Return the [X, Y] coordinate for the center point of the cell that contains the specified text.  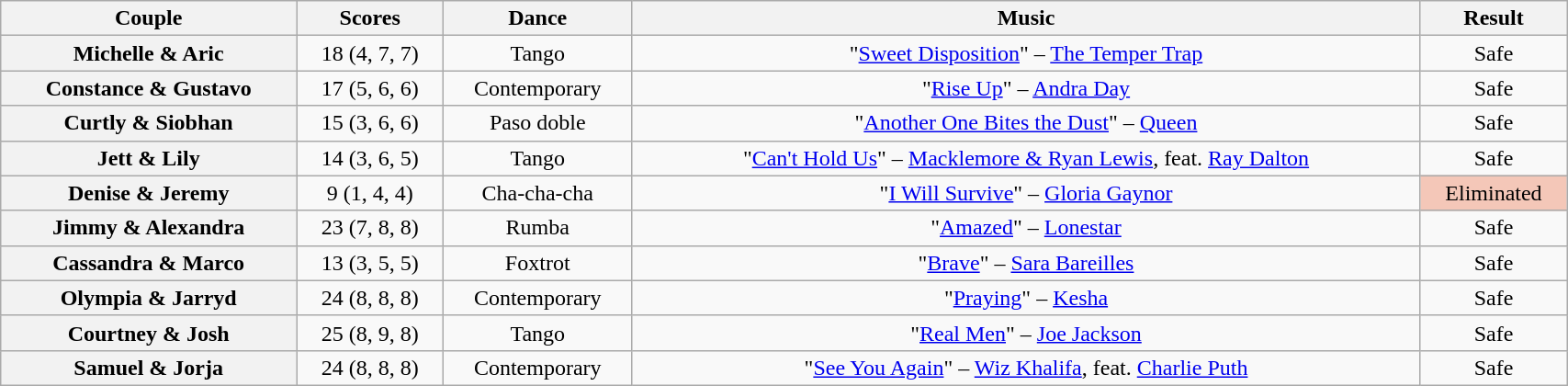
"Praying" – Kesha [1027, 298]
17 (5, 6, 6) [370, 88]
"Brave" – Sara Bareilles [1027, 263]
Olympia & Jarryd [149, 298]
"Sweet Disposition" – The Temper Trap [1027, 53]
"Rise Up" – Andra Day [1027, 88]
Michelle & Aric [149, 53]
Result [1494, 18]
"Real Men" – Joe Jackson [1027, 333]
Samuel & Jorja [149, 368]
Jett & Lily [149, 158]
"See You Again" – Wiz Khalifa, feat. Charlie Puth [1027, 368]
"Amazed" – Lonestar [1027, 228]
Rumba [538, 228]
Foxtrot [538, 263]
"Another One Bites the Dust" – Queen [1027, 123]
14 (3, 6, 5) [370, 158]
13 (3, 5, 5) [370, 263]
15 (3, 6, 6) [370, 123]
9 (1, 4, 4) [370, 193]
Constance & Gustavo [149, 88]
"Can't Hold Us" – Macklemore & Ryan Lewis, feat. Ray Dalton [1027, 158]
Couple [149, 18]
Eliminated [1494, 193]
Music [1027, 18]
Denise & Jeremy [149, 193]
25 (8, 9, 8) [370, 333]
Curtly & Siobhan [149, 123]
Scores [370, 18]
Dance [538, 18]
"I Will Survive" – Gloria Gaynor [1027, 193]
Paso doble [538, 123]
23 (7, 8, 8) [370, 228]
18 (4, 7, 7) [370, 53]
Courtney & Josh [149, 333]
Cha-cha-cha [538, 193]
Cassandra & Marco [149, 263]
Jimmy & Alexandra [149, 228]
